Identify which cell holds the provided text, then report its [x, y] central coordinate. 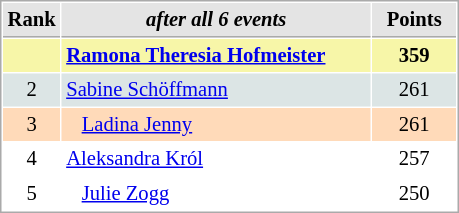
Julie Zogg [216, 194]
359 [414, 56]
Ladina Jenny [216, 124]
3 [32, 124]
2 [32, 90]
250 [414, 194]
Rank [32, 20]
4 [32, 158]
after all 6 events [216, 20]
257 [414, 158]
Points [414, 20]
Sabine Schöffmann [216, 90]
Aleksandra Król [216, 158]
5 [32, 194]
Ramona Theresia Hofmeister [216, 56]
